Identify which cell holds the provided text, then report its [X, Y] central coordinate. 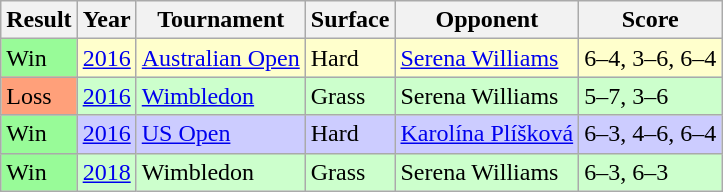
Surface [350, 20]
6–4, 3–6, 6–4 [650, 58]
Loss [39, 96]
US Open [220, 134]
Opponent [487, 20]
6–3, 6–3 [650, 172]
Score [650, 20]
6–3, 4–6, 6–4 [650, 134]
Year [106, 20]
Result [39, 20]
Karolína Plíšková [487, 134]
5–7, 3–6 [650, 96]
Tournament [220, 20]
2018 [106, 172]
Australian Open [220, 58]
